Scan for the cell matching the given text and deliver its (x, y) coordinate at center. 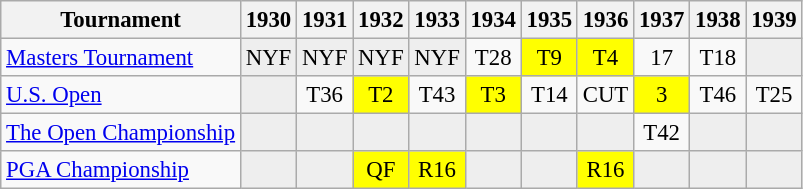
T42 (662, 133)
T3 (493, 95)
17 (662, 58)
1937 (662, 20)
PGA Championship (121, 170)
T9 (549, 58)
Masters Tournament (121, 58)
1935 (549, 20)
T4 (605, 58)
1939 (774, 20)
1938 (718, 20)
1930 (268, 20)
T18 (718, 58)
T46 (718, 95)
U.S. Open (121, 95)
The Open Championship (121, 133)
1932 (381, 20)
3 (662, 95)
1933 (437, 20)
T28 (493, 58)
T43 (437, 95)
QF (381, 170)
1936 (605, 20)
Tournament (121, 20)
T2 (381, 95)
T25 (774, 95)
1931 (325, 20)
T14 (549, 95)
1934 (493, 20)
CUT (605, 95)
T36 (325, 95)
